From the cell containing the given text, extract its center point as (X, Y) coordinate. 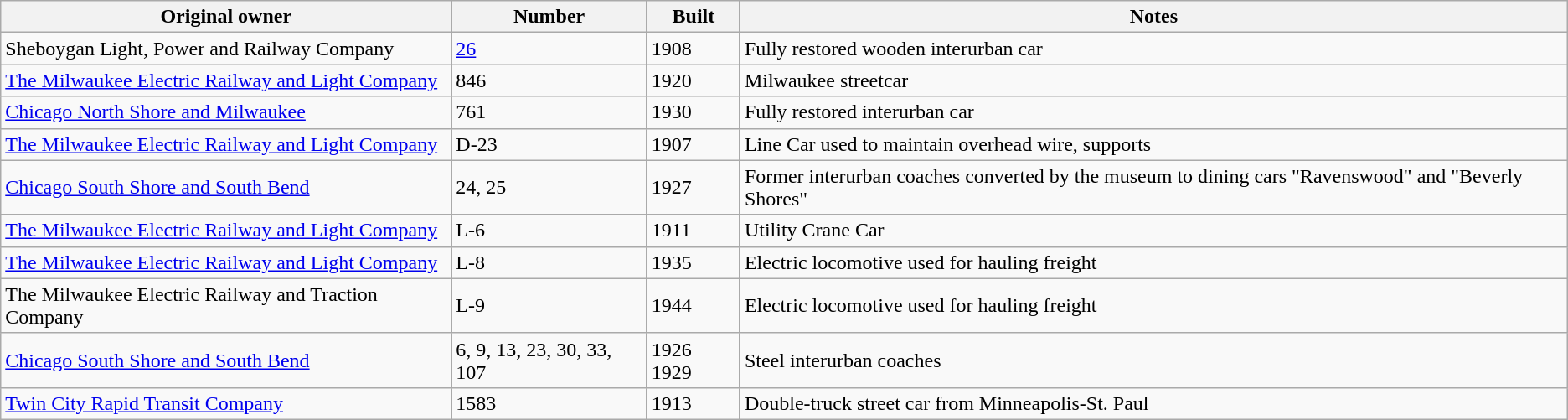
Original owner (226, 17)
Chicago North Shore and Milwaukee (226, 112)
D-23 (549, 144)
Notes (1153, 17)
The Milwaukee Electric Railway and Traction Company (226, 305)
L-8 (549, 262)
24, 25 (549, 188)
1935 (694, 262)
846 (549, 80)
1911 (694, 231)
1907 (694, 144)
1944 (694, 305)
Former interurban coaches converted by the museum to dining cars "Ravenswood" and "Beverly Shores" (1153, 188)
Utility Crane Car (1153, 231)
1926 1929 (694, 360)
Number (549, 17)
L-6 (549, 231)
Fully restored wooden interurban car (1153, 49)
Double-truck street car from Minneapolis-St. Paul (1153, 403)
1930 (694, 112)
Milwaukee streetcar (1153, 80)
Fully restored interurban car (1153, 112)
761 (549, 112)
1927 (694, 188)
1920 (694, 80)
1583 (549, 403)
Twin City Rapid Transit Company (226, 403)
Line Car used to maintain overhead wire, supports (1153, 144)
1908 (694, 49)
1913 (694, 403)
6, 9, 13, 23, 30, 33, 107 (549, 360)
26 (549, 49)
L-9 (549, 305)
Built (694, 17)
Sheboygan Light, Power and Railway Company (226, 49)
Steel interurban coaches (1153, 360)
